Capture the cell that displays the provided text and extract its (x, y) central coordinate. 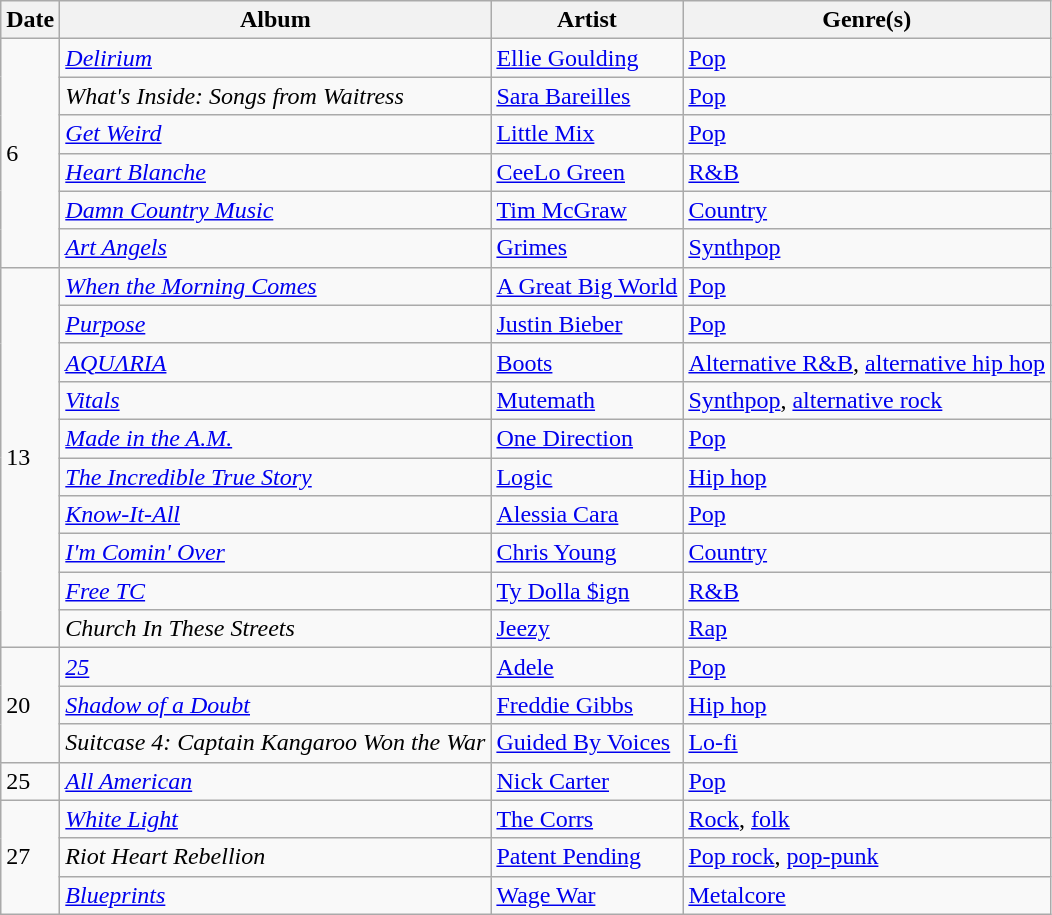
The Incredible True Story (276, 477)
White Light (276, 819)
Damn Country Music (276, 210)
Blueprints (276, 895)
Genre(s) (867, 20)
Lo-fi (867, 743)
Shadow of a Doubt (276, 705)
Grimes (587, 248)
Made in the A.M. (276, 438)
Tim McGraw (587, 210)
Church In These Streets (276, 629)
Boots (587, 362)
Vitals (276, 400)
Know-It-All (276, 515)
Justin Bieber (587, 324)
13 (30, 458)
AQUΛRIA (276, 362)
Album (276, 20)
Free TC (276, 591)
Wage War (587, 895)
Ty Dolla $ign (587, 591)
All American (276, 781)
Pop rock, pop-punk (867, 857)
20 (30, 705)
Rap (867, 629)
Suitcase 4: Captain Kangaroo Won the War (276, 743)
Riot Heart Rebellion (276, 857)
Logic (587, 477)
CeeLo Green (587, 172)
Synthpop, alternative rock (867, 400)
Heart Blanche (276, 172)
Ellie Goulding (587, 58)
One Direction (587, 438)
Delirium (276, 58)
Nick Carter (587, 781)
Guided By Voices (587, 743)
Sara Bareilles (587, 96)
Adele (587, 667)
Get Weird (276, 134)
Alessia Cara (587, 515)
I'm Comin' Over (276, 553)
Purpose (276, 324)
Art Angels (276, 248)
Date (30, 20)
When the Morning Comes (276, 286)
Synthpop (867, 248)
Metalcore (867, 895)
Little Mix (587, 134)
Mutemath (587, 400)
Patent Pending (587, 857)
Artist (587, 20)
Freddie Gibbs (587, 705)
A Great Big World (587, 286)
Jeezy (587, 629)
6 (30, 153)
27 (30, 857)
What's Inside: Songs from Waitress (276, 96)
Rock, folk (867, 819)
The Corrs (587, 819)
Chris Young (587, 553)
Alternative R&B, alternative hip hop (867, 362)
